From the cell containing the given text, extract its center point as (x, y) coordinate. 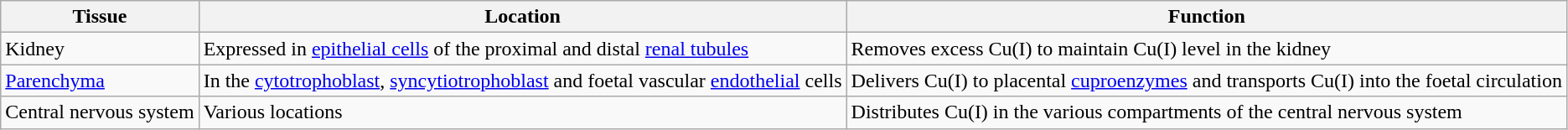
Function (1207, 17)
Kidney (100, 49)
Tissue (100, 17)
Central nervous system (100, 112)
Removes excess Cu(I) to maintain Cu(I) level in the kidney (1207, 49)
Delivers Cu(I) to placental cuproenzymes and transports Cu(I) into the foetal circulation (1207, 81)
Parenchyma (100, 81)
Expressed in epithelial cells of the proximal and distal renal tubules (523, 49)
Distributes Cu(I) in the various compartments of the central nervous system (1207, 112)
Location (523, 17)
Various locations (523, 112)
In the cytotrophoblast, syncytiotrophoblast and foetal vascular endothelial cells (523, 81)
